Extract the [x, y] coordinate from the center of the cell holding the provided text.  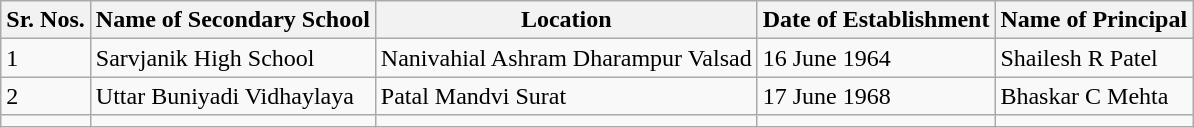
Location [566, 20]
1 [46, 58]
Name of Secondary School [232, 20]
Uttar Buniyadi Vidhaylaya [232, 96]
Nanivahial Ashram Dharampur Valsad [566, 58]
Name of Principal [1094, 20]
Sr. Nos. [46, 20]
Patal Mandvi Surat [566, 96]
Sarvjanik High School [232, 58]
16 June 1964 [876, 58]
17 June 1968 [876, 96]
Shailesh R Patel [1094, 58]
2 [46, 96]
Bhaskar C Mehta [1094, 96]
Date of Establishment [876, 20]
